Scan for the cell matching the given text and deliver its (x, y) coordinate at center. 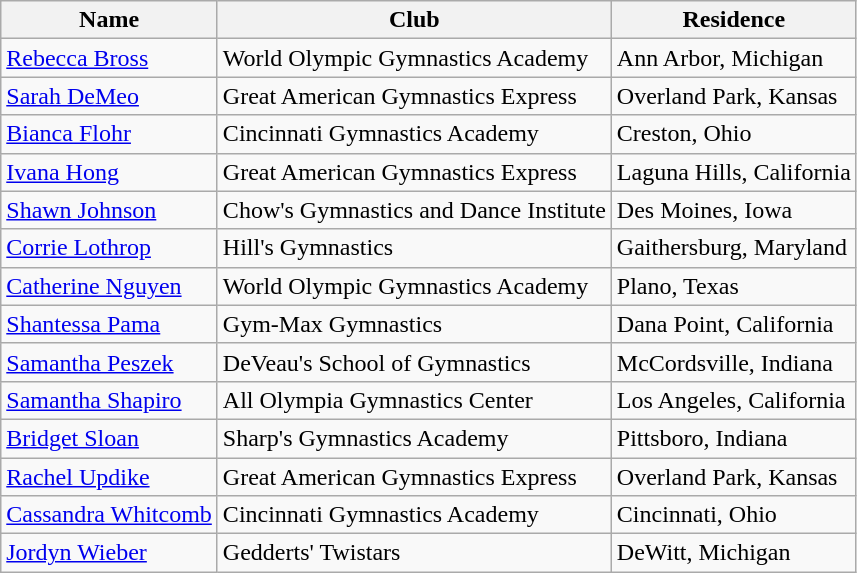
Rachel Updike (110, 477)
Catherine Nguyen (110, 286)
Shantessa Pama (110, 324)
Name (110, 20)
Gaithersburg, Maryland (734, 248)
Gym-Max Gymnastics (414, 324)
Hill's Gymnastics (414, 248)
Cincinnati, Ohio (734, 515)
Samantha Shapiro (110, 400)
Ann Arbor, Michigan (734, 58)
Shawn Johnson (110, 210)
Plano, Texas (734, 286)
Samantha Peszek (110, 362)
Los Angeles, California (734, 400)
Gedderts' Twistars (414, 553)
DeVeau's School of Gymnastics (414, 362)
Rebecca Bross (110, 58)
Jordyn Wieber (110, 553)
McCordsville, Indiana (734, 362)
Residence (734, 20)
Ivana Hong (110, 172)
DeWitt, Michigan (734, 553)
All Olympia Gymnastics Center (414, 400)
Bianca Flohr (110, 134)
Sharp's Gymnastics Academy (414, 438)
Laguna Hills, California (734, 172)
Dana Point, California (734, 324)
Sarah DeMeo (110, 96)
Bridget Sloan (110, 438)
Cassandra Whitcomb (110, 515)
Chow's Gymnastics and Dance Institute (414, 210)
Des Moines, Iowa (734, 210)
Club (414, 20)
Pittsboro, Indiana (734, 438)
Corrie Lothrop (110, 248)
Creston, Ohio (734, 134)
